Return the [X, Y] coordinate for the center point of the cell that contains the specified text.  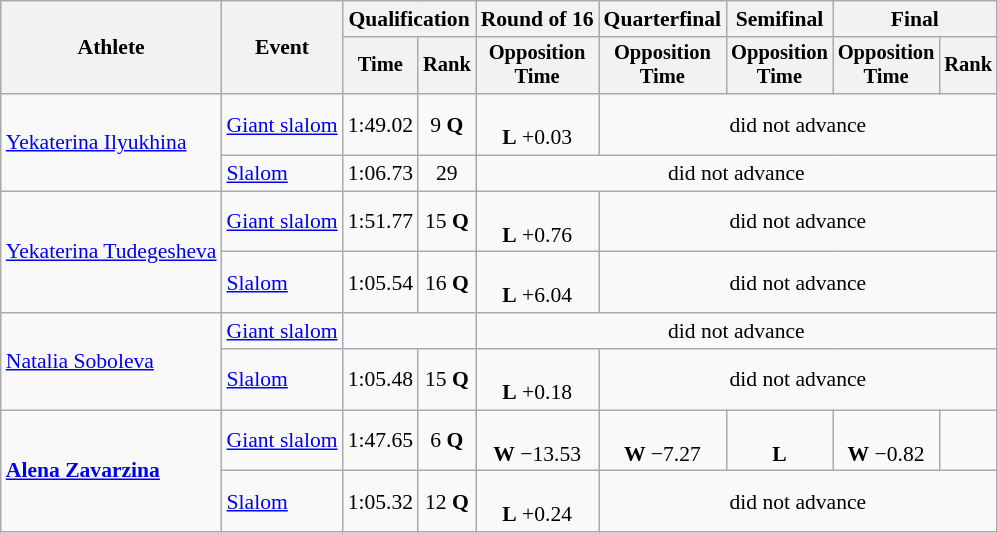
1:05.48 [380, 380]
Qualification [410, 19]
L +0.18 [538, 380]
1:51.77 [380, 222]
Athlete [112, 48]
1:05.32 [380, 502]
W −0.82 [886, 440]
12 Q [447, 502]
Time [380, 66]
9 Q [447, 124]
Quarterfinal [663, 19]
Final [915, 19]
1:06.73 [380, 174]
29 [447, 174]
Round of 16 [538, 19]
1:47.65 [380, 440]
W −13.53 [538, 440]
L +0.76 [538, 222]
Yekaterina Ilyukhina [112, 142]
Natalia Soboleva [112, 362]
Yekaterina Tudegesheva [112, 252]
W −7.27 [663, 440]
1:05.54 [380, 282]
6 Q [447, 440]
Event [282, 48]
L +6.04 [538, 282]
Semifinal [780, 19]
1:49.02 [380, 124]
L [780, 440]
L +0.24 [538, 502]
Alena Zavarzina [112, 471]
L +0.03 [538, 124]
16 Q [447, 282]
